From the cell containing the given text, extract its center point as (x, y) coordinate. 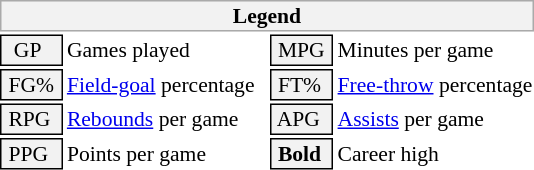
Minutes per game (435, 50)
Legend (267, 16)
Assists per game (435, 120)
Games played (166, 50)
FG% (31, 85)
Rebounds per game (166, 120)
GP (31, 50)
Field-goal percentage (166, 85)
Career high (435, 154)
APG (302, 120)
Points per game (166, 154)
MPG (302, 50)
RPG (31, 120)
Bold (302, 154)
PPG (31, 154)
FT% (302, 85)
Free-throw percentage (435, 85)
